Output the [x, y] coordinate of the center of the cell containing the given text.  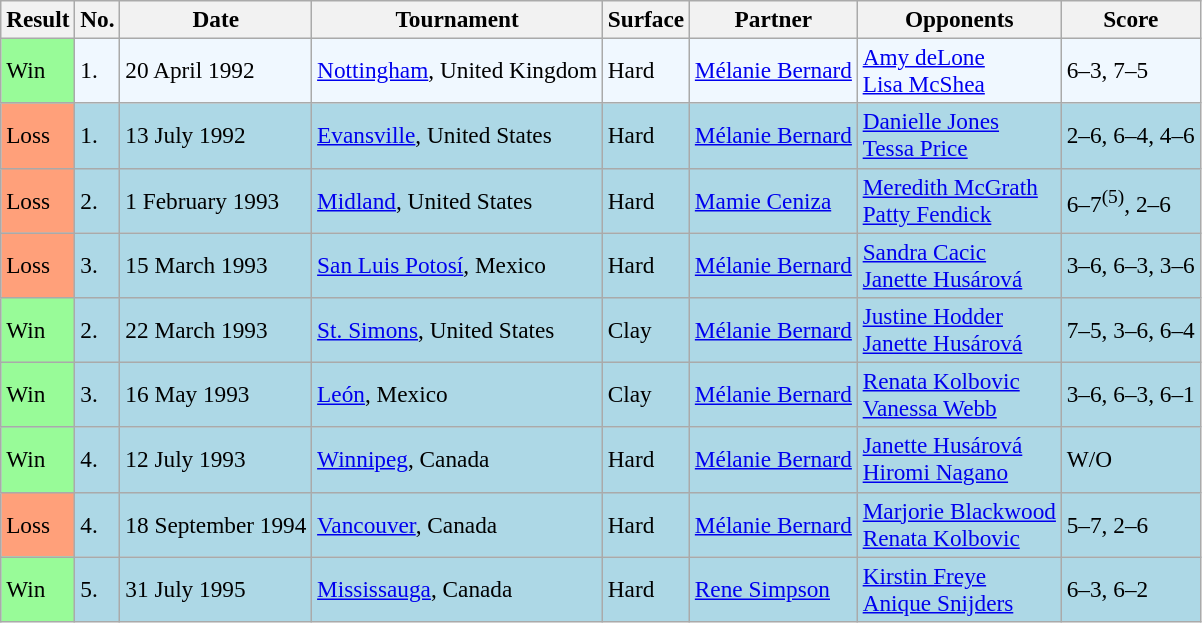
León, Mexico [458, 394]
San Luis Potosí, Mexico [458, 264]
Janette Husárová Hiromi Nagano [959, 460]
Mamie Ceniza [773, 200]
Danielle Jones Tessa Price [959, 136]
Opponents [959, 19]
Tournament [458, 19]
No. [98, 19]
18 September 1994 [216, 524]
3–6, 6–3, 6–1 [1130, 394]
31 July 1995 [216, 588]
13 July 1992 [216, 136]
Vancouver, Canada [458, 524]
6–3, 7–5 [1130, 70]
Evansville, United States [458, 136]
1 February 1993 [216, 200]
Date [216, 19]
16 May 1993 [216, 394]
Winnipeg, Canada [458, 460]
Marjorie Blackwood Renata Kolbovic [959, 524]
Score [1130, 19]
Mississauga, Canada [458, 588]
Kirstin Freye Anique Snijders [959, 588]
5. [98, 588]
15 March 1993 [216, 264]
6–3, 6–2 [1130, 588]
Result [38, 19]
12 July 1993 [216, 460]
5–7, 2–6 [1130, 524]
Nottingham, United Kingdom [458, 70]
Renata Kolbovic Vanessa Webb [959, 394]
Rene Simpson [773, 588]
Sandra Cacic Janette Husárová [959, 264]
W/O [1130, 460]
St. Simons, United States [458, 330]
3–6, 6–3, 3–6 [1130, 264]
22 March 1993 [216, 330]
2–6, 6–4, 4–6 [1130, 136]
Surface [646, 19]
7–5, 3–6, 6–4 [1130, 330]
Meredith McGrath Patty Fendick [959, 200]
6–7(5), 2–6 [1130, 200]
Justine Hodder Janette Husárová [959, 330]
Partner [773, 19]
Amy deLone Lisa McShea [959, 70]
Midland, United States [458, 200]
20 April 1992 [216, 70]
